Capture the cell that displays the provided text and extract its (x, y) central coordinate. 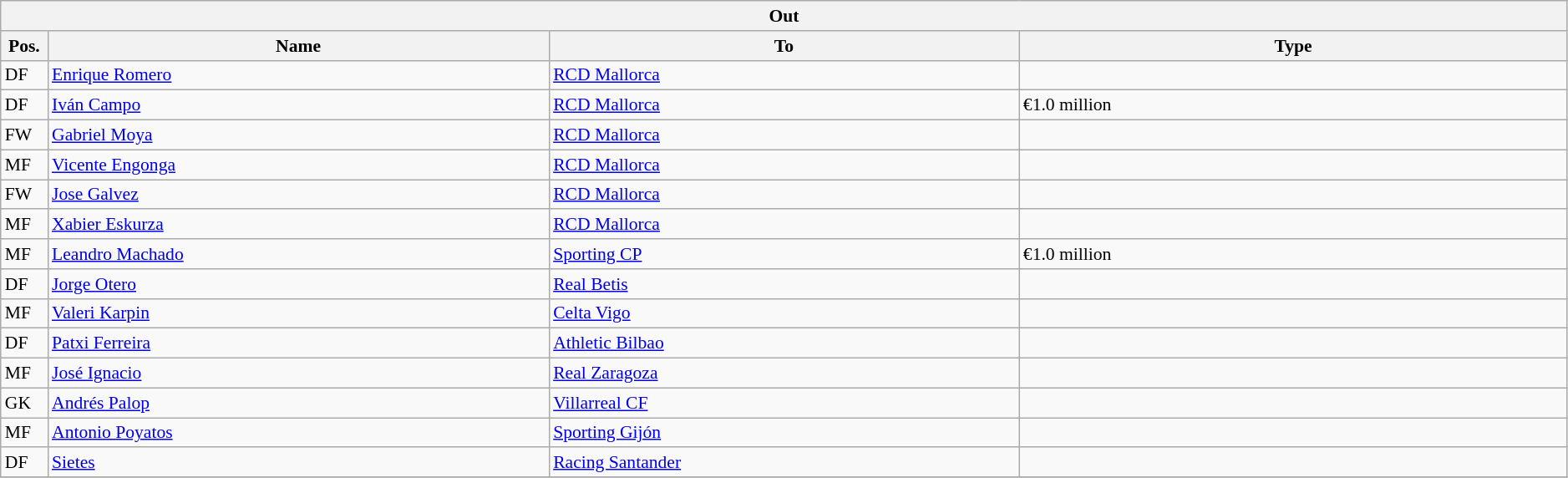
Xabier Eskurza (298, 225)
Celta Vigo (784, 313)
Sporting Gijón (784, 433)
Iván Campo (298, 105)
To (784, 46)
Sporting CP (784, 254)
Jose Galvez (298, 195)
Jorge Otero (298, 284)
Real Betis (784, 284)
Andrés Palop (298, 403)
Real Zaragoza (784, 374)
Name (298, 46)
Gabriel Moya (298, 135)
Antonio Poyatos (298, 433)
Valeri Karpin (298, 313)
GK (24, 403)
Enrique Romero (298, 75)
Athletic Bilbao (784, 343)
José Ignacio (298, 374)
Villarreal CF (784, 403)
Racing Santander (784, 463)
Patxi Ferreira (298, 343)
Leandro Machado (298, 254)
Vicente Engonga (298, 165)
Sietes (298, 463)
Pos. (24, 46)
Type (1293, 46)
Out (784, 16)
